Identify which cell holds the provided text, then report its (X, Y) central coordinate. 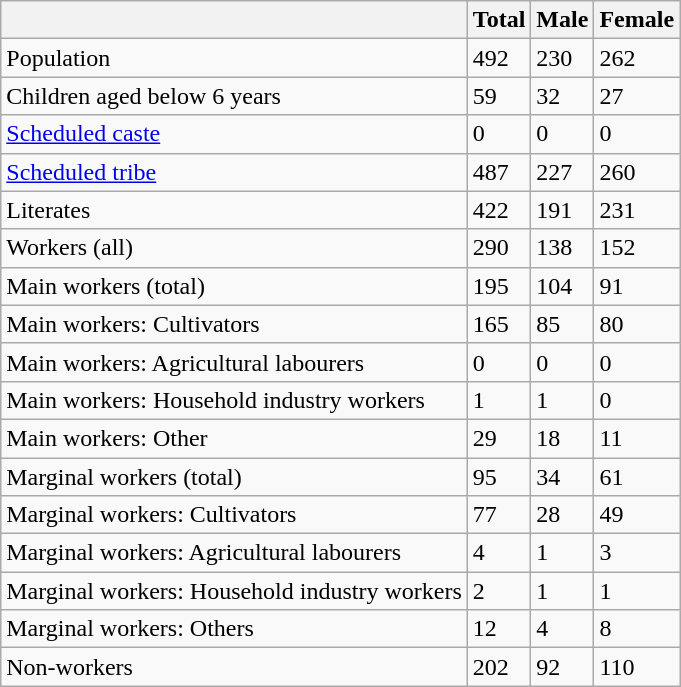
Main workers: Household industry workers (234, 400)
Main workers (total) (234, 286)
Main workers: Other (234, 438)
487 (499, 172)
91 (637, 286)
230 (562, 58)
191 (562, 210)
32 (562, 96)
260 (637, 172)
152 (637, 248)
262 (637, 58)
28 (562, 515)
49 (637, 515)
290 (499, 248)
61 (637, 477)
Population (234, 58)
Scheduled caste (234, 134)
Marginal workers: Agricultural labourers (234, 553)
12 (499, 629)
34 (562, 477)
138 (562, 248)
104 (562, 286)
195 (499, 286)
11 (637, 438)
Marginal workers: Household industry workers (234, 591)
3 (637, 553)
Workers (all) (234, 248)
202 (499, 667)
Children aged below 6 years (234, 96)
8 (637, 629)
85 (562, 324)
Marginal workers: Cultivators (234, 515)
227 (562, 172)
492 (499, 58)
Male (562, 20)
77 (499, 515)
18 (562, 438)
Marginal workers (total) (234, 477)
92 (562, 667)
59 (499, 96)
Main workers: Cultivators (234, 324)
Literates (234, 210)
Total (499, 20)
2 (499, 591)
Scheduled tribe (234, 172)
Main workers: Agricultural labourers (234, 362)
Female (637, 20)
110 (637, 667)
422 (499, 210)
95 (499, 477)
80 (637, 324)
29 (499, 438)
Marginal workers: Others (234, 629)
231 (637, 210)
Non-workers (234, 667)
165 (499, 324)
27 (637, 96)
